From the cell containing the given text, extract its center point as (X, Y) coordinate. 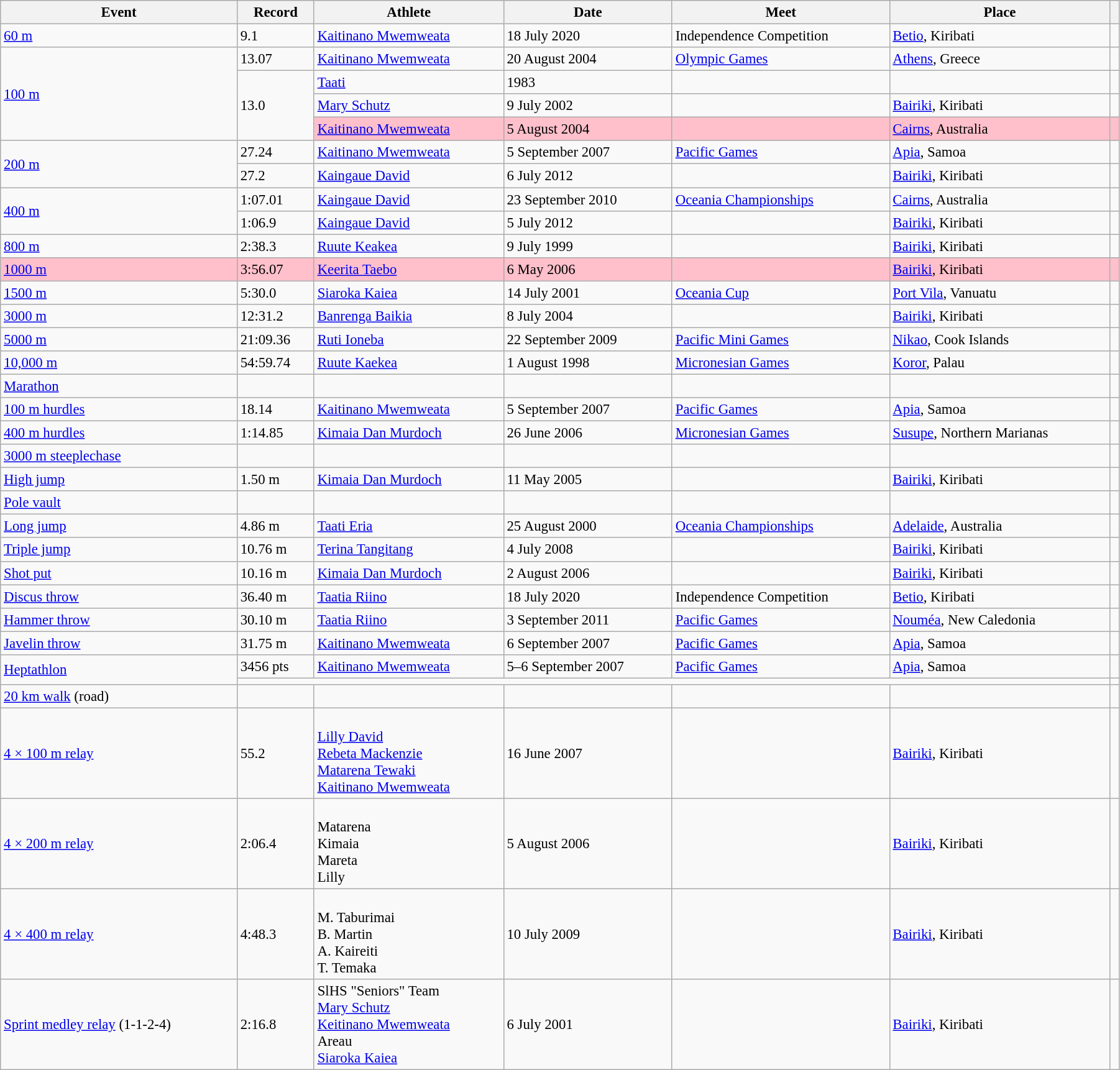
Taati (409, 83)
Terina Tangitang (409, 550)
100 m (119, 94)
2:06.4 (275, 844)
Siaroka Kaiea (409, 293)
2 August 2006 (588, 573)
Koror, Palau (999, 363)
Taati Eria (409, 526)
100 m hurdles (119, 409)
60 m (119, 36)
Javelin throw (119, 643)
3456 pts (275, 667)
1000 m (119, 269)
Long jump (119, 526)
31.75 m (275, 643)
3000 m (119, 316)
Mary Schutz (409, 106)
Nouméa, New Caledonia (999, 620)
12:31.2 (275, 316)
3 September 2011 (588, 620)
10,000 m (119, 363)
Port Vila, Vanuatu (999, 293)
10 July 2009 (588, 935)
Record (275, 12)
Pole vault (119, 503)
Discus throw (119, 597)
4 × 200 m relay (119, 844)
27.24 (275, 152)
Nikao, Cook Islands (999, 339)
9 July 2002 (588, 106)
3:56.07 (275, 269)
Lilly DavidRebeta MackenzieMatarena TewakiKaitinano Mwemweata (409, 753)
2:16.8 (275, 1025)
54:59.74 (275, 363)
Heptathlon (119, 670)
6 May 2006 (588, 269)
9 July 1999 (588, 246)
3000 m steeplechase (119, 456)
4 × 100 m relay (119, 753)
14 July 2001 (588, 293)
6 July 2001 (588, 1025)
36.40 m (275, 597)
5 August 2004 (588, 129)
800 m (119, 246)
Triple jump (119, 550)
5 July 2012 (588, 222)
Marathon (119, 386)
27.2 (275, 176)
Ruute Kaekea (409, 363)
1500 m (119, 293)
9.1 (275, 36)
6 July 2012 (588, 176)
16 June 2007 (588, 753)
High jump (119, 480)
Athlete (409, 12)
MatarenaKimaiaMaretaLilly (409, 844)
4:48.3 (275, 935)
Ruute Keakea (409, 246)
1:06.9 (275, 222)
4 July 2008 (588, 550)
Ruti Ioneba (409, 339)
13.0 (275, 106)
13.07 (275, 59)
1:14.85 (275, 433)
5 August 2006 (588, 844)
Pacific Mini Games (781, 339)
30.10 m (275, 620)
Olympic Games (781, 59)
10.16 m (275, 573)
Hammer throw (119, 620)
Place (999, 12)
25 August 2000 (588, 526)
6 September 2007 (588, 643)
5–6 September 2007 (588, 667)
10.76 m (275, 550)
Keerita Taebo (409, 269)
21:09.36 (275, 339)
5000 m (119, 339)
Date (588, 12)
Shot put (119, 573)
Sprint medley relay (1-1-2-4) (119, 1025)
11 May 2005 (588, 480)
SlHS "Seniors" TeamMary SchutzKeitinano MwemweataAreauSiaroka Kaiea (409, 1025)
4.86 m (275, 526)
23 September 2010 (588, 199)
8 July 2004 (588, 316)
1983 (588, 83)
1:07.01 (275, 199)
400 m (119, 211)
Adelaide, Australia (999, 526)
1 August 1998 (588, 363)
22 September 2009 (588, 339)
55.2 (275, 753)
400 m hurdles (119, 433)
20 August 2004 (588, 59)
Meet (781, 12)
Athens, Greece (999, 59)
18.14 (275, 409)
Susupe, Northern Marianas (999, 433)
4 × 400 m relay (119, 935)
26 June 2006 (588, 433)
M. TaburimaiB. MartinA. KaireitiT. Temaka (409, 935)
1.50 m (275, 480)
2:38.3 (275, 246)
Banrenga Baikia (409, 316)
Event (119, 12)
5:30.0 (275, 293)
200 m (119, 164)
Oceania Cup (781, 293)
20 km walk (road) (119, 697)
